Provide the [X, Y] coordinate of the cell's center where the given text is located.  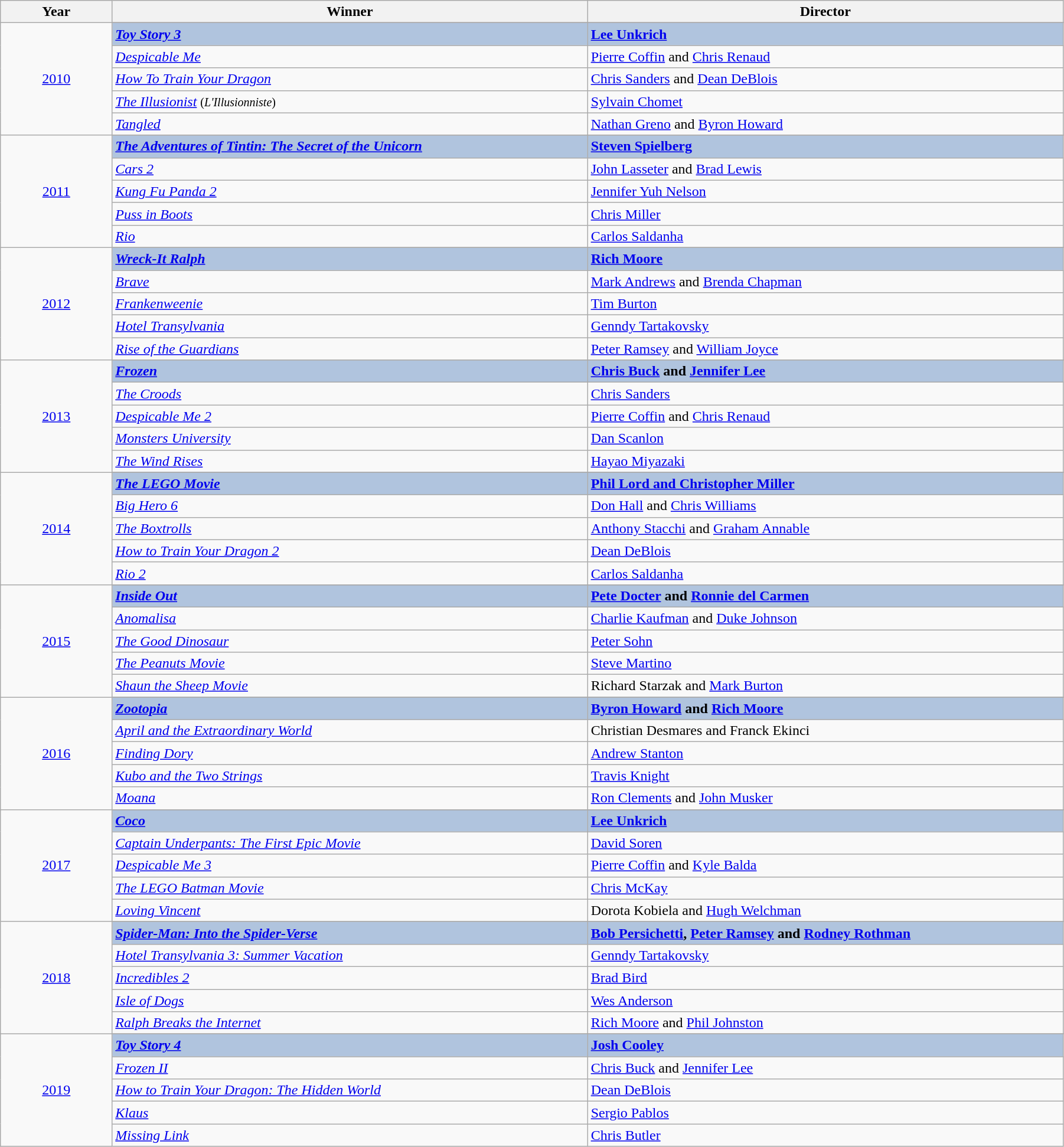
Tangled [350, 124]
Nathan Greno and Byron Howard [825, 124]
The LEGO Batman Movie [350, 888]
Year [57, 12]
Puss in Boots [350, 214]
Shaun the Sheep Movie [350, 686]
Spider-Man: Into the Spider-Verse [350, 933]
2016 [57, 753]
Toy Story 3 [350, 34]
Josh Cooley [825, 1045]
Charlie Kaufman and Duke Johnson [825, 618]
Rise of the Guardians [350, 349]
Zootopia [350, 708]
Sylvain Chomet [825, 102]
The LEGO Movie [350, 483]
2010 [57, 79]
Frozen II [350, 1068]
Winner [350, 12]
2019 [57, 1090]
Christian Desmares and Franck Ekinci [825, 731]
Chris McKay [825, 888]
Director [825, 12]
Hayao Miyazaki [825, 461]
Big Hero 6 [350, 506]
2017 [57, 865]
Klaus [350, 1113]
Cars 2 [350, 169]
2014 [57, 528]
Isle of Dogs [350, 1001]
Captain Underpants: The First Epic Movie [350, 843]
Dan Scanlon [825, 439]
Hotel Transylvania [350, 326]
Missing Link [350, 1135]
Peter Ramsey and William Joyce [825, 349]
The Adventures of Tintin: The Secret of the Unicorn [350, 146]
The Peanuts Movie [350, 664]
Steven Spielberg [825, 146]
Kung Fu Panda 2 [350, 191]
Phil Lord and Christopher Miller [825, 483]
Rich Moore [825, 259]
The Illusionist (L'Illusionniste) [350, 102]
Rio [350, 236]
Byron Howard and Rich Moore [825, 708]
Andrew Stanton [825, 753]
Chris Miller [825, 214]
2018 [57, 978]
Brad Bird [825, 978]
Kubo and the Two Strings [350, 776]
Sergio Pablos [825, 1113]
Despicable Me 2 [350, 416]
Mark Andrews and Brenda Chapman [825, 282]
Despicable Me [350, 57]
Despicable Me 3 [350, 865]
Rich Moore and Phil Johnston [825, 1023]
The Croods [350, 394]
Ralph Breaks the Internet [350, 1023]
Dorota Kobiela and Hugh Welchman [825, 910]
Hotel Transylvania 3: Summer Vacation [350, 955]
John Lasseter and Brad Lewis [825, 169]
2013 [57, 416]
Moana [350, 798]
Steve Martino [825, 664]
Wes Anderson [825, 1001]
Chris Butler [825, 1135]
The Wind Rises [350, 461]
Bob Persichetti, Peter Ramsey and Rodney Rothman [825, 933]
Tim Burton [825, 304]
Ron Clements and John Musker [825, 798]
2011 [57, 191]
Chris Sanders [825, 394]
Jennifer Yuh Nelson [825, 191]
Wreck-It Ralph [350, 259]
Incredibles 2 [350, 978]
Inside Out [350, 596]
Finding Dory [350, 753]
Pete Docter and Ronnie del Carmen [825, 596]
Pierre Coffin and Kyle Balda [825, 865]
Richard Starzak and Mark Burton [825, 686]
2015 [57, 641]
The Good Dinosaur [350, 641]
Don Hall and Chris Williams [825, 506]
Travis Knight [825, 776]
Monsters University [350, 439]
2012 [57, 303]
Toy Story 4 [350, 1045]
Chris Sanders and Dean DeBlois [825, 79]
How to Train Your Dragon: The Hidden World [350, 1090]
Anthony Stacchi and Graham Annable [825, 528]
Frankenweenie [350, 304]
Frozen [350, 371]
How to Train Your Dragon 2 [350, 551]
Rio 2 [350, 573]
The Boxtrolls [350, 528]
How To Train Your Dragon [350, 79]
April and the Extraordinary World [350, 731]
David Soren [825, 843]
Anomalisa [350, 618]
Peter Sohn [825, 641]
Coco [350, 821]
Loving Vincent [350, 910]
Brave [350, 282]
